Return (x, y) of the center of cell containing provided text 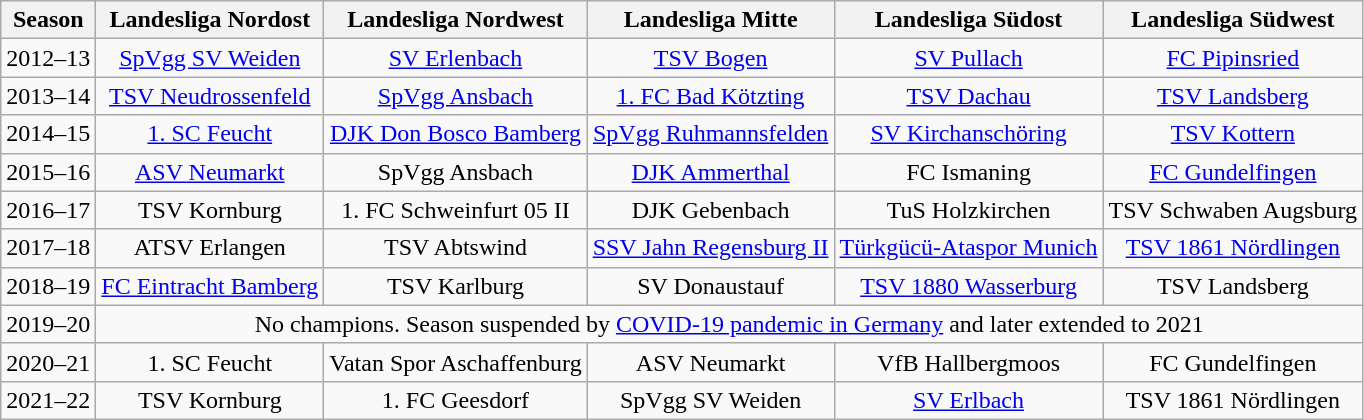
Landesliga Südost (968, 20)
2017–18 (48, 248)
TSV Karlburg (456, 286)
2012–13 (48, 58)
TuS Holzkirchen (968, 210)
SV Erlbach (968, 400)
SV Erlenbach (456, 58)
2019–20 (48, 324)
2015–16 (48, 172)
DJK Gebenbach (710, 210)
ATSV Erlangen (210, 248)
2018–19 (48, 286)
2020–21 (48, 362)
2016–17 (48, 210)
Vatan Spor Aschaffenburg (456, 362)
TSV Abtswind (456, 248)
TSV 1880 Wasserburg (968, 286)
Türkgücü-Ataspor Munich (968, 248)
TSV Kottern (1233, 134)
Landesliga Mitte (710, 20)
FC Ismaning (968, 172)
SV Donaustauf (710, 286)
VfB Hallbergmoos (968, 362)
2014–15 (48, 134)
SpVgg Ruhmannsfelden (710, 134)
1. FC Bad Kötzting (710, 96)
SV Pullach (968, 58)
1. FC Schweinfurt 05 II (456, 210)
No champions. Season suspended by COVID-19 pandemic in Germany and later extended to 2021 (730, 324)
SV Kirchanschöring (968, 134)
2021–22 (48, 400)
TSV Schwaben Augsburg (1233, 210)
SSV Jahn Regensburg II (710, 248)
Season (48, 20)
DJK Don Bosco Bamberg (456, 134)
DJK Ammerthal (710, 172)
TSV Bogen (710, 58)
Landesliga Südwest (1233, 20)
TSV Neudrossenfeld (210, 96)
2013–14 (48, 96)
Landesliga Nordwest (456, 20)
1. FC Geesdorf (456, 400)
FC Eintracht Bamberg (210, 286)
Landesliga Nordost (210, 20)
FC Pipinsried (1233, 58)
TSV Dachau (968, 96)
